Determine the (x, y) coordinate at the center of the cell enclosing the given text.  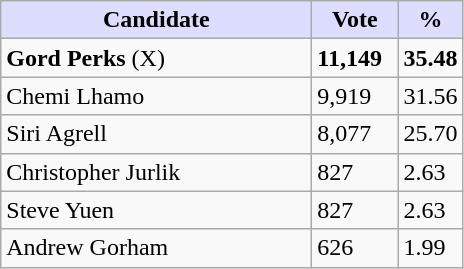
% (430, 20)
11,149 (355, 58)
Steve Yuen (156, 210)
9,919 (355, 96)
1.99 (430, 248)
Chemi Lhamo (156, 96)
Siri Agrell (156, 134)
Christopher Jurlik (156, 172)
25.70 (430, 134)
Andrew Gorham (156, 248)
Gord Perks (X) (156, 58)
Candidate (156, 20)
35.48 (430, 58)
Vote (355, 20)
626 (355, 248)
8,077 (355, 134)
31.56 (430, 96)
